Find where the given text appears and provide that cell's center as [X, Y] coordinate. 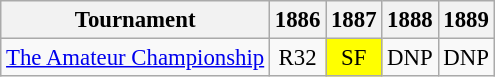
Tournament [136, 20]
1889 [466, 20]
The Amateur Championship [136, 58]
R32 [298, 58]
1886 [298, 20]
1887 [354, 20]
SF [354, 58]
1888 [410, 20]
